From the cell containing the given text, extract its center point as (X, Y) coordinate. 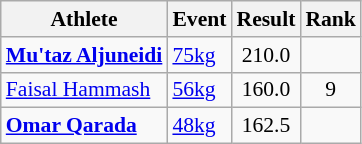
Result (266, 19)
Rank (330, 19)
Mu'taz Aljuneidi (84, 55)
48kg (199, 126)
56kg (199, 90)
Event (199, 19)
75kg (199, 55)
Faisal Hammash (84, 90)
9 (330, 90)
Athlete (84, 19)
162.5 (266, 126)
210.0 (266, 55)
160.0 (266, 90)
Omar Qarada (84, 126)
